Return [X, Y] of the center of cell containing provided text 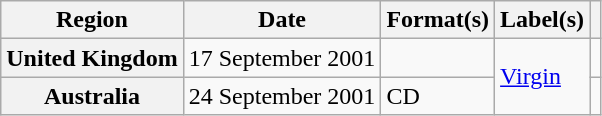
24 September 2001 [282, 96]
Region [92, 20]
Date [282, 20]
17 September 2001 [282, 58]
Australia [92, 96]
United Kingdom [92, 58]
Virgin [542, 77]
Label(s) [542, 20]
Format(s) [438, 20]
CD [438, 96]
